From the cell containing the given text, extract its center point as (x, y) coordinate. 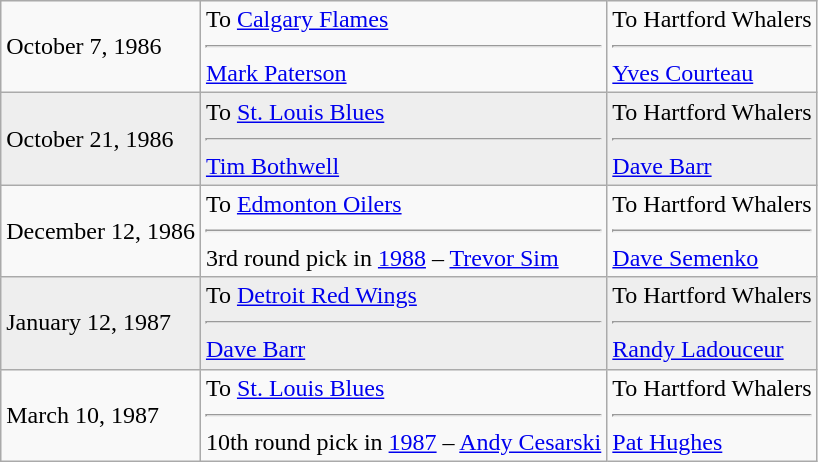
To Hartford WhalersYves Courteau (712, 47)
October 21, 1986 (101, 139)
To St. Louis BluesTim Bothwell (403, 139)
March 10, 1987 (101, 415)
To Hartford WhalersRandy Ladouceur (712, 323)
To Hartford WhalersDave Barr (712, 139)
To St. Louis Blues10th round pick in 1987 – Andy Cesarski (403, 415)
To Calgary FlamesMark Paterson (403, 47)
To Hartford WhalersDave Semenko (712, 231)
To Detroit Red WingsDave Barr (403, 323)
To Edmonton Oilers3rd round pick in 1988 – Trevor Sim (403, 231)
October 7, 1986 (101, 47)
To Hartford WhalersPat Hughes (712, 415)
January 12, 1987 (101, 323)
December 12, 1986 (101, 231)
